Extract the [x, y] coordinate from the center of the cell holding the provided text.  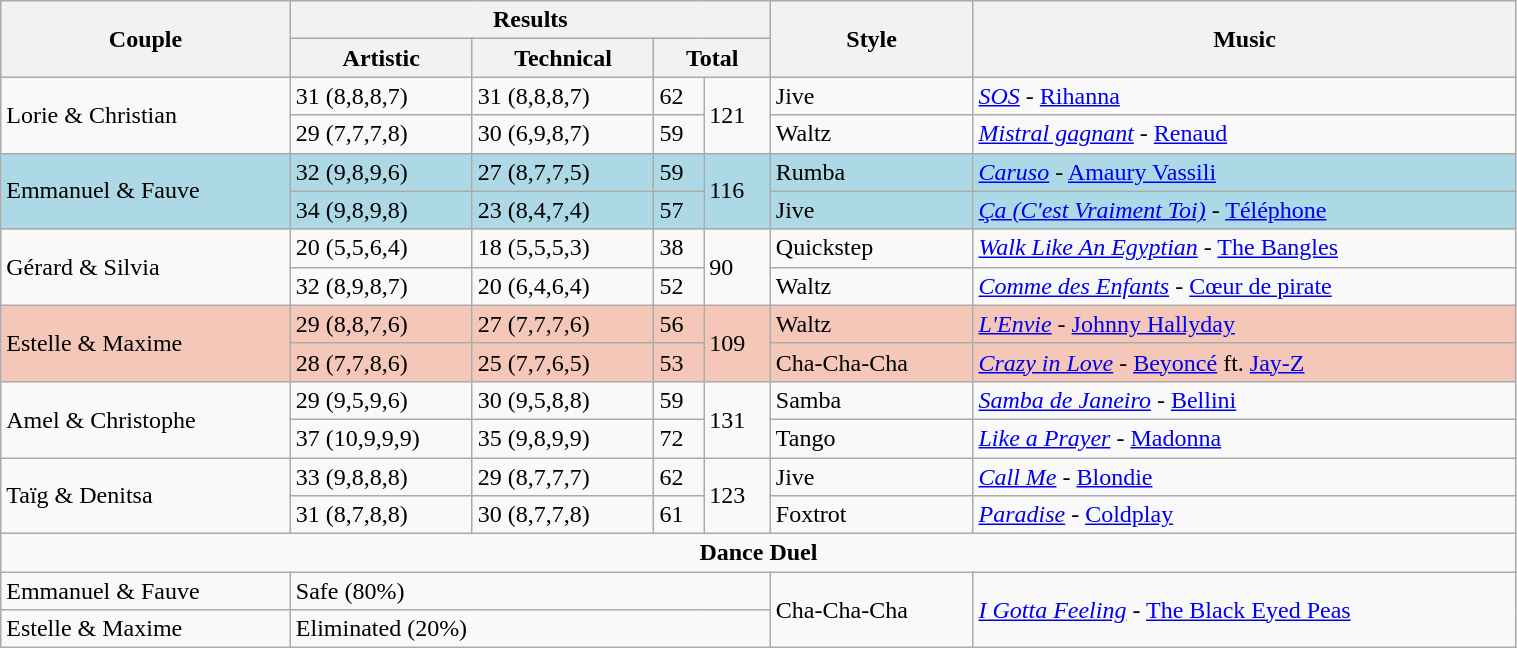
27 (8,7,7,5) [563, 172]
Safe (80%) [530, 591]
32 (8,9,8,7) [381, 286]
30 (9,5,8,8) [563, 400]
25 (7,7,6,5) [563, 362]
29 (8,8,7,6) [381, 324]
Music [1244, 39]
Eliminated (20%) [530, 629]
Mistral gagnant - Renaud [1244, 134]
Lorie & Christian [146, 115]
Like a Prayer - Madonna [1244, 438]
Caruso - Amaury Vassili [1244, 172]
123 [738, 496]
131 [738, 419]
29 (7,7,7,8) [381, 134]
20 (6,4,6,4) [563, 286]
33 (9,8,8,8) [381, 477]
Walk Like An Egyptian - The Bangles [1244, 248]
34 (9,8,9,8) [381, 210]
Call Me - Blondie [1244, 477]
90 [738, 267]
56 [679, 324]
Total [712, 58]
27 (7,7,7,6) [563, 324]
29 (9,5,9,6) [381, 400]
Couple [146, 39]
Ça (C'est Vraiment Toi) - Téléphone [1244, 210]
61 [679, 515]
Style [872, 39]
Gérard & Silvia [146, 267]
Artistic [381, 58]
SOS - Rihanna [1244, 96]
Results [530, 20]
Comme des Enfants - Cœur de pirate [1244, 286]
Rumba [872, 172]
29 (8,7,7,7) [563, 477]
L'Envie - Johnny Hallyday [1244, 324]
Foxtrot [872, 515]
Dance Duel [758, 553]
31 (8,7,8,8) [381, 515]
Samba [872, 400]
Technical [563, 58]
30 (6,9,8,7) [563, 134]
Quickstep [872, 248]
72 [679, 438]
35 (9,8,9,9) [563, 438]
28 (7,7,8,6) [381, 362]
52 [679, 286]
Paradise - Coldplay [1244, 515]
20 (5,5,6,4) [381, 248]
32 (9,8,9,6) [381, 172]
Samba de Janeiro - Bellini [1244, 400]
30 (8,7,7,8) [563, 515]
121 [738, 115]
18 (5,5,5,3) [563, 248]
57 [679, 210]
53 [679, 362]
Tango [872, 438]
23 (8,4,7,4) [563, 210]
Amel & Christophe [146, 419]
Taïg & Denitsa [146, 496]
37 (10,9,9,9) [381, 438]
109 [738, 343]
116 [738, 191]
Crazy in Love - Beyoncé ft. Jay-Z [1244, 362]
38 [679, 248]
I Gotta Feeling - The Black Eyed Peas [1244, 610]
